Scan for the cell matching the given text and deliver its (x, y) coordinate at center. 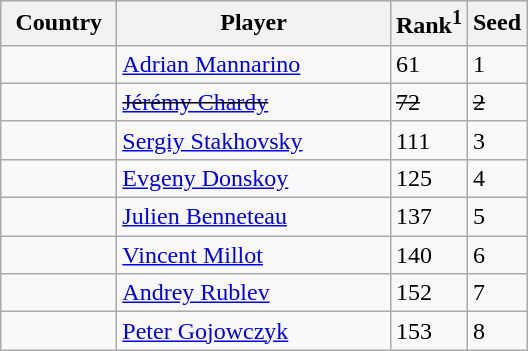
2 (496, 102)
5 (496, 217)
111 (428, 140)
1 (496, 64)
3 (496, 140)
Andrey Rublev (254, 293)
153 (428, 331)
Peter Gojowczyk (254, 331)
Player (254, 24)
137 (428, 217)
Seed (496, 24)
Jérémy Chardy (254, 102)
Rank1 (428, 24)
61 (428, 64)
Evgeny Donskoy (254, 178)
Julien Benneteau (254, 217)
4 (496, 178)
6 (496, 255)
Adrian Mannarino (254, 64)
Vincent Millot (254, 255)
140 (428, 255)
Sergiy Stakhovsky (254, 140)
Country (59, 24)
72 (428, 102)
7 (496, 293)
8 (496, 331)
152 (428, 293)
125 (428, 178)
